Pinpoint the cell where the given text exists, returning its [x, y] midpoint coordinate. 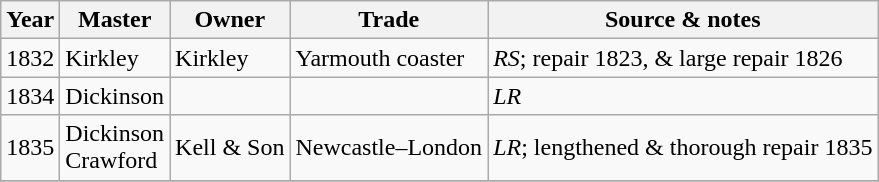
Kell & Son [230, 148]
Master [115, 20]
1834 [30, 96]
Newcastle–London [389, 148]
Source & notes [683, 20]
Dickinson [115, 96]
Year [30, 20]
1832 [30, 58]
Owner [230, 20]
Yarmouth coaster [389, 58]
RS; repair 1823, & large repair 1826 [683, 58]
DickinsonCrawford [115, 148]
LR [683, 96]
1835 [30, 148]
Trade [389, 20]
LR; lengthened & thorough repair 1835 [683, 148]
